For the text-containing cell, return its midpoint in (X, Y) coordinate format. 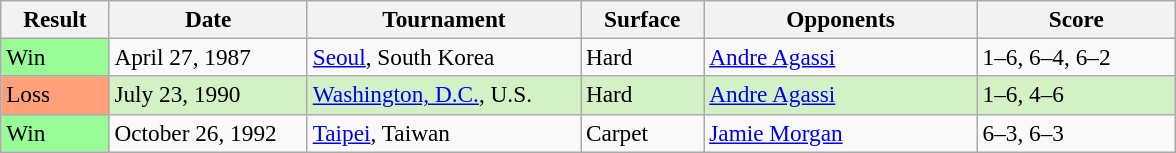
Tournament (444, 19)
Loss (55, 95)
October 26, 1992 (208, 133)
April 27, 1987 (208, 57)
Washington, D.C., U.S. (444, 95)
Date (208, 19)
Surface (642, 19)
Jamie Morgan (840, 133)
Result (55, 19)
6–3, 6–3 (1076, 133)
Opponents (840, 19)
Score (1076, 19)
Carpet (642, 133)
July 23, 1990 (208, 95)
1–6, 6–4, 6–2 (1076, 57)
1–6, 4–6 (1076, 95)
Seoul, South Korea (444, 57)
Taipei, Taiwan (444, 133)
